From the cell containing the given text, extract its center point as (X, Y) coordinate. 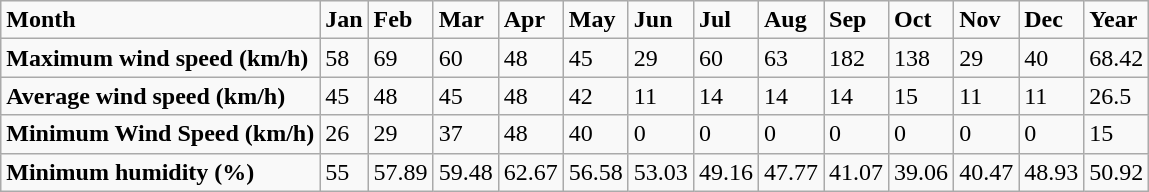
59.48 (466, 172)
Maximum wind speed (km/h) (160, 58)
Minimum Wind Speed (km/h) (160, 134)
39.06 (922, 172)
Jun (660, 20)
41.07 (856, 172)
Nov (986, 20)
53.03 (660, 172)
Month (160, 20)
182 (856, 58)
47.77 (790, 172)
37 (466, 134)
55 (344, 172)
Jul (726, 20)
40.47 (986, 172)
63 (790, 58)
Jan (344, 20)
Year (1116, 20)
50.92 (1116, 172)
68.42 (1116, 58)
58 (344, 58)
Feb (400, 20)
Average wind speed (km/h) (160, 96)
Mar (466, 20)
69 (400, 58)
26.5 (1116, 96)
May (596, 20)
48.93 (1052, 172)
Apr (530, 20)
49.16 (726, 172)
Dec (1052, 20)
42 (596, 96)
Aug (790, 20)
Sep (856, 20)
26 (344, 134)
62.67 (530, 172)
Minimum humidity (%) (160, 172)
Oct (922, 20)
56.58 (596, 172)
138 (922, 58)
57.89 (400, 172)
